Extract the [X, Y] coordinate from the center of the cell holding the provided text.  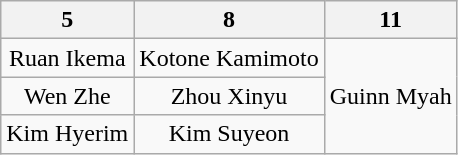
Wen Zhe [68, 96]
11 [390, 20]
Kim Hyerim [68, 134]
Kim Suyeon [229, 134]
5 [68, 20]
Zhou Xinyu [229, 96]
Guinn Myah [390, 96]
Ruan Ikema [68, 58]
Kotone Kamimoto [229, 58]
8 [229, 20]
